Identify which cell holds the provided text, then report its [X, Y] central coordinate. 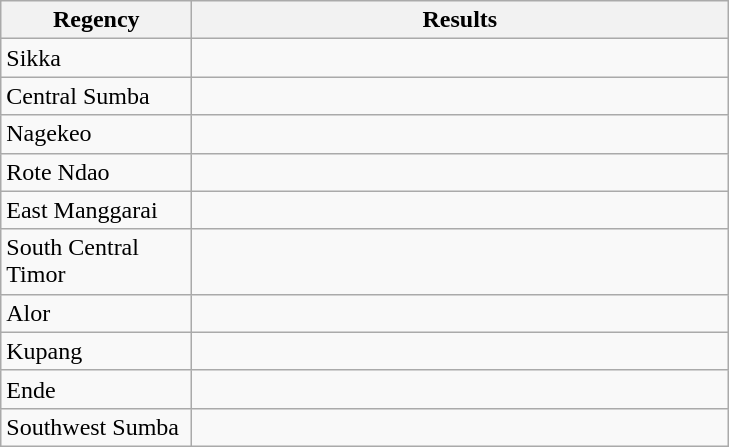
Sikka [96, 58]
Alor [96, 313]
Results [460, 20]
Kupang [96, 351]
Regency [96, 20]
South Central Timor [96, 262]
Ende [96, 389]
East Manggarai [96, 210]
Southwest Sumba [96, 427]
Nagekeo [96, 134]
Central Sumba [96, 96]
Rote Ndao [96, 172]
